Detect which cell encompasses the target text, then output its [x, y] center coordinate. 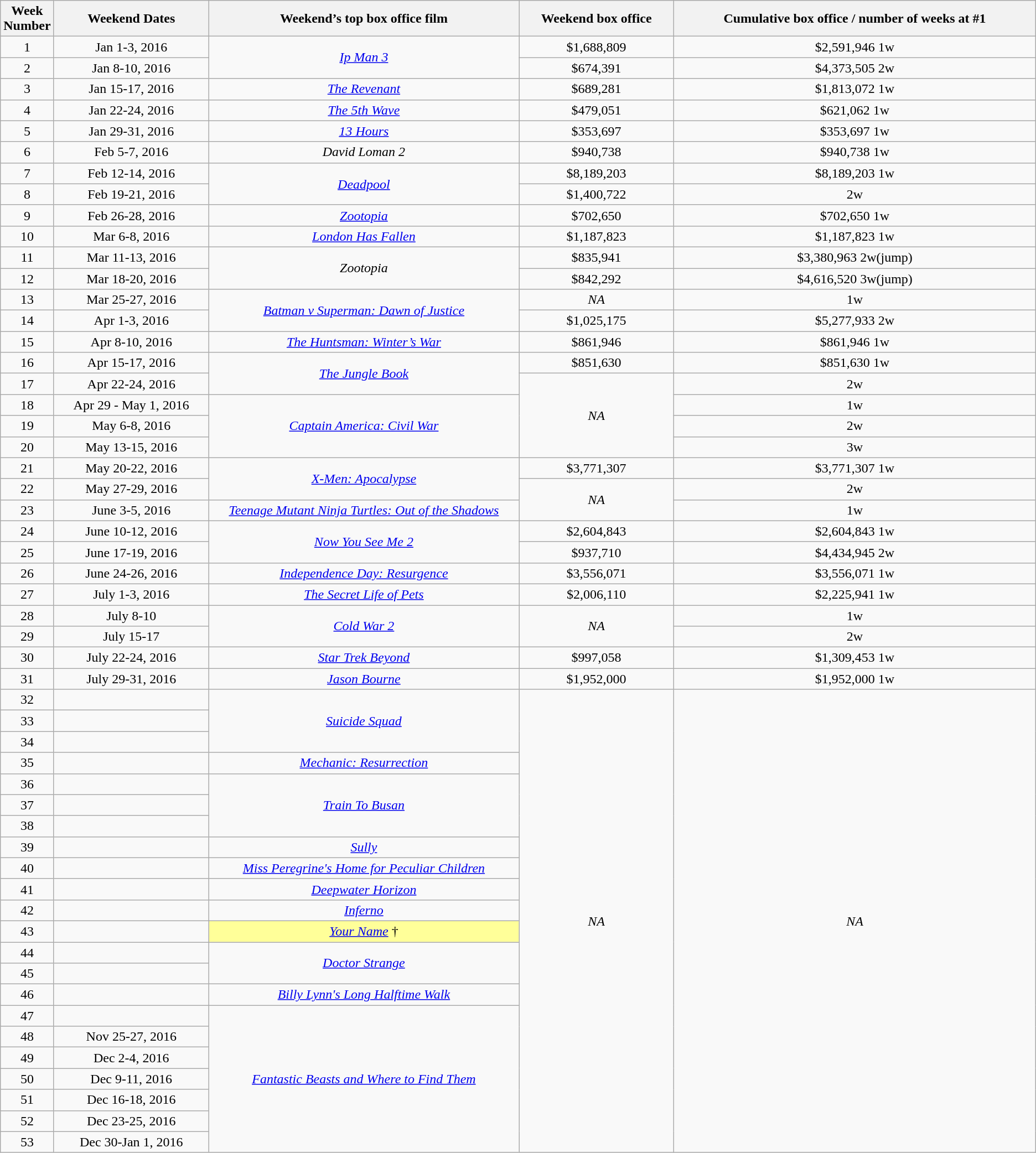
Jan 15-17, 2016 [131, 89]
June 3-5, 2016 [131, 510]
$1,400,722 [597, 194]
$4,373,505 2w [855, 68]
Apr 8-10, 2016 [131, 342]
37 [27, 805]
June 24-26, 2016 [131, 573]
19 [27, 426]
$842,292 [597, 278]
Train To Busan [364, 805]
July 29-31, 2016 [131, 679]
Weekend box office [597, 19]
36 [27, 784]
32 [27, 700]
2 [27, 68]
X-Men: Apocalypse [364, 479]
Jan 8-10, 2016 [131, 68]
Captain America: Civil War [364, 426]
Dec 9-11, 2016 [131, 1079]
$479,051 [597, 110]
Mechanic: Resurrection [364, 763]
3w [855, 447]
Sully [364, 847]
May 20-22, 2016 [131, 468]
Jan 22-24, 2016 [131, 110]
$997,058 [597, 658]
10 [27, 236]
15 [27, 342]
$937,710 [597, 552]
Inferno [364, 910]
$4,434,945 2w [855, 552]
22 [27, 489]
Fantastic Beasts and Where to Find Them [364, 1079]
6 [27, 152]
$2,604,843 1w [855, 531]
Feb 5-7, 2016 [131, 152]
23 [27, 510]
$1,952,000 1w [855, 679]
$1,025,175 [597, 321]
June 10-12, 2016 [131, 531]
$3,380,963 2w(jump) [855, 257]
May 13-15, 2016 [131, 447]
$1,187,823 [597, 236]
The Revenant [364, 89]
David Loman 2 [364, 152]
June 17-19, 2016 [131, 552]
48 [27, 1037]
Cold War 2 [364, 626]
May 27-29, 2016 [131, 489]
Apr 29 - May 1, 2016 [131, 405]
Ip Man 3 [364, 58]
$1,688,809 [597, 47]
$702,650 1w [855, 215]
July 15-17 [131, 637]
Weekend Dates [131, 19]
$851,630 1w [855, 363]
$2,604,843 [597, 531]
$3,556,071 1w [855, 573]
16 [27, 363]
May 6-8, 2016 [131, 426]
$851,630 [597, 363]
12 [27, 278]
Independence Day: Resurgence [364, 573]
9 [27, 215]
$2,006,110 [597, 594]
Deepwater Horizon [364, 889]
July 1-3, 2016 [131, 594]
8 [27, 194]
Deadpool [364, 184]
40 [27, 868]
July 8-10 [131, 616]
Teenage Mutant Ninja Turtles: Out of the Shadows [364, 510]
Mar 6-8, 2016 [131, 236]
$3,771,307 1w [855, 468]
11 [27, 257]
29 [27, 637]
$1,309,453 1w [855, 658]
4 [27, 110]
Weekend’s top box office film [364, 19]
43 [27, 931]
Week Number [27, 19]
41 [27, 889]
Jason Bourne [364, 679]
31 [27, 679]
51 [27, 1100]
$3,556,071 [597, 573]
$702,650 [597, 215]
Nov 25-27, 2016 [131, 1037]
21 [27, 468]
$353,697 [597, 131]
45 [27, 974]
Batman v Superman: Dawn of Justice [364, 310]
$353,697 1w [855, 131]
18 [27, 405]
$8,189,203 [597, 173]
Jan 1-3, 2016 [131, 47]
Feb 12-14, 2016 [131, 173]
39 [27, 847]
$940,738 1w [855, 152]
Dec 16-18, 2016 [131, 1100]
24 [27, 531]
28 [27, 616]
26 [27, 573]
$3,771,307 [597, 468]
Mar 25-27, 2016 [131, 300]
$835,941 [597, 257]
Apr 1-3, 2016 [131, 321]
$689,281 [597, 89]
$2,225,941 1w [855, 594]
35 [27, 763]
38 [27, 826]
The 5th Wave [364, 110]
$940,738 [597, 152]
Now You See Me 2 [364, 542]
Mar 18-20, 2016 [131, 278]
49 [27, 1058]
Feb 19-21, 2016 [131, 194]
London Has Fallen [364, 236]
$1,813,072 1w [855, 89]
17 [27, 384]
Doctor Strange [364, 963]
44 [27, 952]
13 Hours [364, 131]
42 [27, 910]
53 [27, 1142]
1 [27, 47]
27 [27, 594]
The Secret Life of Pets [364, 594]
47 [27, 1016]
Apr 15-17, 2016 [131, 363]
Feb 26-28, 2016 [131, 215]
Dec 30-Jan 1, 2016 [131, 1142]
The Jungle Book [364, 373]
$1,952,000 [597, 679]
$861,946 1w [855, 342]
Suicide Squad [364, 721]
$8,189,203 1w [855, 173]
Your Name † [364, 931]
$621,062 1w [855, 110]
Cumulative box office / number of weeks at #1 [855, 19]
$674,391 [597, 68]
July 22-24, 2016 [131, 658]
52 [27, 1121]
3 [27, 89]
$4,616,520 3w(jump) [855, 278]
Miss Peregrine's Home for Peculiar Children [364, 868]
$1,187,823 1w [855, 236]
Star Trek Beyond [364, 658]
25 [27, 552]
Mar 11-13, 2016 [131, 257]
20 [27, 447]
Billy Lynn's Long Halftime Walk [364, 995]
Dec 23-25, 2016 [131, 1121]
33 [27, 721]
The Huntsman: Winter’s War [364, 342]
$5,277,933 2w [855, 321]
34 [27, 742]
Dec 2-4, 2016 [131, 1058]
Apr 22-24, 2016 [131, 384]
14 [27, 321]
7 [27, 173]
5 [27, 131]
$2,591,946 1w [855, 47]
Jan 29-31, 2016 [131, 131]
13 [27, 300]
50 [27, 1079]
$861,946 [597, 342]
30 [27, 658]
46 [27, 995]
